Output the (X, Y) coordinate of the center of the cell containing the given text.  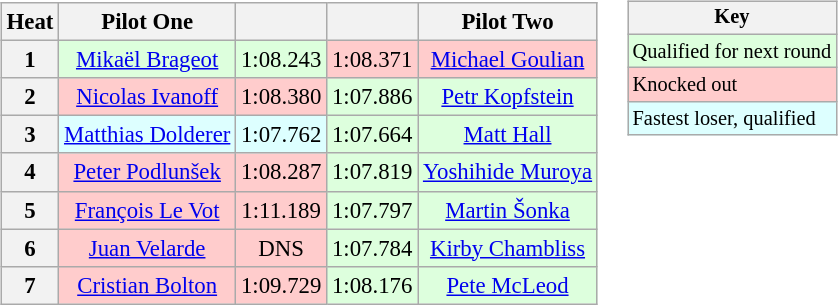
Michael Goulian (508, 60)
Knocked out (732, 85)
1:07.762 (282, 135)
François Le Vot (148, 210)
Cristian Bolton (148, 285)
7 (30, 285)
2 (30, 97)
Qualified for next round (732, 51)
1:11.189 (282, 210)
Kirby Chambliss (508, 248)
1:07.886 (372, 97)
1:07.819 (372, 172)
Petr Kopfstein (508, 97)
1:08.371 (372, 60)
Mikaël Brageot (148, 60)
4 (30, 172)
1:08.176 (372, 285)
Key (732, 18)
1 (30, 60)
1:08.287 (282, 172)
Heat (30, 22)
Yoshihide Muroya (508, 172)
1:07.797 (372, 210)
Peter Podlunšek (148, 172)
6 (30, 248)
Fastest loser, qualified (732, 119)
Pete McLeod (508, 285)
3 (30, 135)
Matthias Dolderer (148, 135)
Juan Velarde (148, 248)
Matt Hall (508, 135)
Pilot One (148, 22)
Nicolas Ivanoff (148, 97)
1:09.729 (282, 285)
5 (30, 210)
1:08.243 (282, 60)
Martin Šonka (508, 210)
1:07.784 (372, 248)
1:07.664 (372, 135)
1:08.380 (282, 97)
Pilot Two (508, 22)
DNS (282, 248)
